Find where the given text appears and provide that cell's center as [X, Y] coordinate. 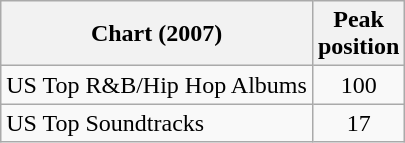
100 [358, 85]
Peakposition [358, 34]
US Top R&B/Hip Hop Albums [157, 85]
Chart (2007) [157, 34]
US Top Soundtracks [157, 123]
17 [358, 123]
